Return the [X, Y] coordinate for the center point of the cell that contains the specified text.  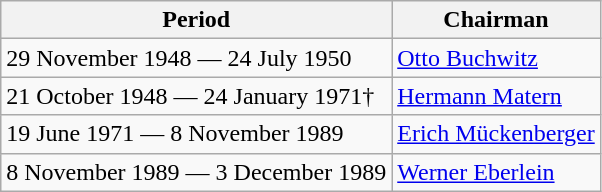
Erich Mückenberger [496, 134]
Period [196, 20]
Hermann Matern [496, 96]
Chairman [496, 20]
21 October 1948 — 24 January 1971† [196, 96]
19 June 1971 — 8 November 1989 [196, 134]
Werner Eberlein [496, 172]
29 November 1948 — 24 July 1950 [196, 58]
8 November 1989 — 3 December 1989 [196, 172]
Otto Buchwitz [496, 58]
